From the cell containing the given text, extract its center point as (X, Y) coordinate. 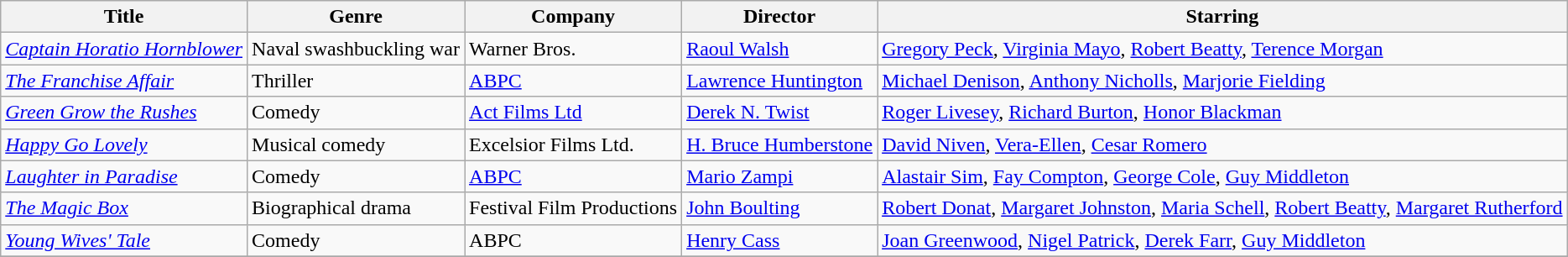
H. Bruce Humberstone (780, 144)
Joan Greenwood, Nigel Patrick, Derek Farr, Guy Middleton (1222, 240)
Robert Donat, Margaret Johnston, Maria Schell, Robert Beatty, Margaret Rutherford (1222, 208)
Raoul Walsh (780, 49)
The Magic Box (124, 208)
Musical comedy (356, 144)
Thriller (356, 81)
Henry Cass (780, 240)
Captain Horatio Hornblower (124, 49)
Naval swashbuckling war (356, 49)
Director (780, 17)
Laughter in Paradise (124, 176)
Happy Go Lovely (124, 144)
Festival Film Productions (574, 208)
Mario Zampi (780, 176)
Act Films Ltd (574, 113)
Roger Livesey, Richard Burton, Honor Blackman (1222, 113)
Title (124, 17)
Young Wives' Tale (124, 240)
Starring (1222, 17)
The Franchise Affair (124, 81)
Biographical drama (356, 208)
Michael Denison, Anthony Nicholls, Marjorie Fielding (1222, 81)
Excelsior Films Ltd. (574, 144)
Alastair Sim, Fay Compton, George Cole, Guy Middleton (1222, 176)
John Boulting (780, 208)
Genre (356, 17)
Company (574, 17)
Lawrence Huntington (780, 81)
Gregory Peck, Virginia Mayo, Robert Beatty, Terence Morgan (1222, 49)
Warner Bros. (574, 49)
Derek N. Twist (780, 113)
David Niven, Vera-Ellen, Cesar Romero (1222, 144)
Green Grow the Rushes (124, 113)
